Detect which cell encompasses the target text, then output its [X, Y] center coordinate. 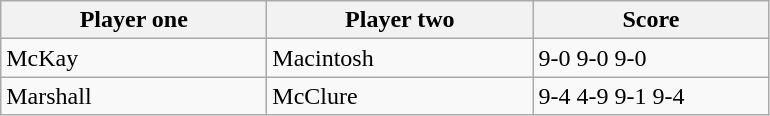
Marshall [134, 96]
Score [651, 20]
McClure [400, 96]
McKay [134, 58]
9-4 4-9 9-1 9-4 [651, 96]
9-0 9-0 9-0 [651, 58]
Macintosh [400, 58]
Player one [134, 20]
Player two [400, 20]
